For the text-containing cell, return its midpoint in (X, Y) coordinate format. 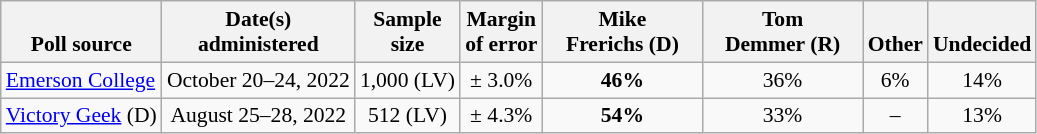
August 25–28, 2022 (258, 116)
1,000 (LV) (408, 80)
54% (622, 116)
Date(s)administered (258, 32)
Victory Geek (D) (82, 116)
Samplesize (408, 32)
33% (782, 116)
October 20–24, 2022 (258, 80)
Emerson College (82, 80)
Undecided (982, 32)
13% (982, 116)
TomDemmer (R) (782, 32)
– (896, 116)
14% (982, 80)
Poll source (82, 32)
46% (622, 80)
36% (782, 80)
± 4.3% (501, 116)
6% (896, 80)
512 (LV) (408, 116)
Other (896, 32)
Marginof error (501, 32)
± 3.0% (501, 80)
MikeFrerichs (D) (622, 32)
